Extract the (x, y) coordinate from the center of the cell holding the provided text.  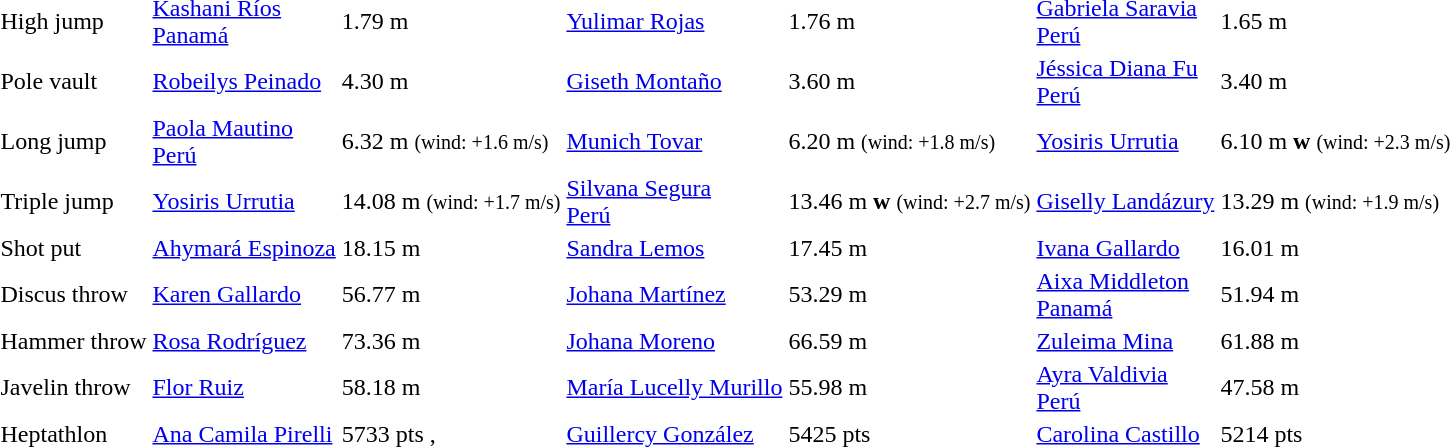
Rosa Rodríguez (244, 341)
53.29 m (910, 294)
58.18 m (451, 388)
4.30 m (451, 82)
Johana Martínez (674, 294)
56.77 m (451, 294)
Ayra Valdivia Perú (1126, 388)
55.98 m (910, 388)
Silvana Segura Perú (674, 202)
Jéssica Diana Fu Perú (1126, 82)
Aixa Middleton Panamá (1126, 294)
3.60 m (910, 82)
66.59 m (910, 341)
Munich Tovar (674, 142)
17.45 m (910, 248)
Paola Mautino Perú (244, 142)
18.15 m (451, 248)
María Lucelly Murillo (674, 388)
6.32 m (wind: +1.6 m/s) (451, 142)
Sandra Lemos (674, 248)
Flor Ruiz (244, 388)
Giseth Montaño (674, 82)
Robeilys Peinado (244, 82)
13.46 m w (wind: +2.7 m/s) (910, 202)
Zuleima Mina (1126, 341)
Ivana Gallardo (1126, 248)
6.20 m (wind: +1.8 m/s) (910, 142)
Johana Moreno (674, 341)
Karen Gallardo (244, 294)
Giselly Landázury (1126, 202)
73.36 m (451, 341)
14.08 m (wind: +1.7 m/s) (451, 202)
Ahymará Espinoza (244, 248)
